Extract the (X, Y) coordinate from the center of the cell holding the provided text.  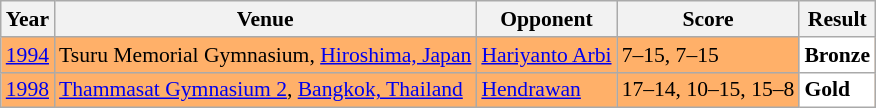
Opponent (546, 19)
Tsuru Memorial Gymnasium, Hiroshima, Japan (265, 55)
Hendrawan (546, 90)
Gold (837, 90)
Venue (265, 19)
Year (28, 19)
17–14, 10–15, 15–8 (708, 90)
1998 (28, 90)
Bronze (837, 55)
Result (837, 19)
Score (708, 19)
1994 (28, 55)
7–15, 7–15 (708, 55)
Thammasat Gymnasium 2, Bangkok, Thailand (265, 90)
Hariyanto Arbi (546, 55)
